Locate the cell with the specified text and output its (X, Y) center coordinate. 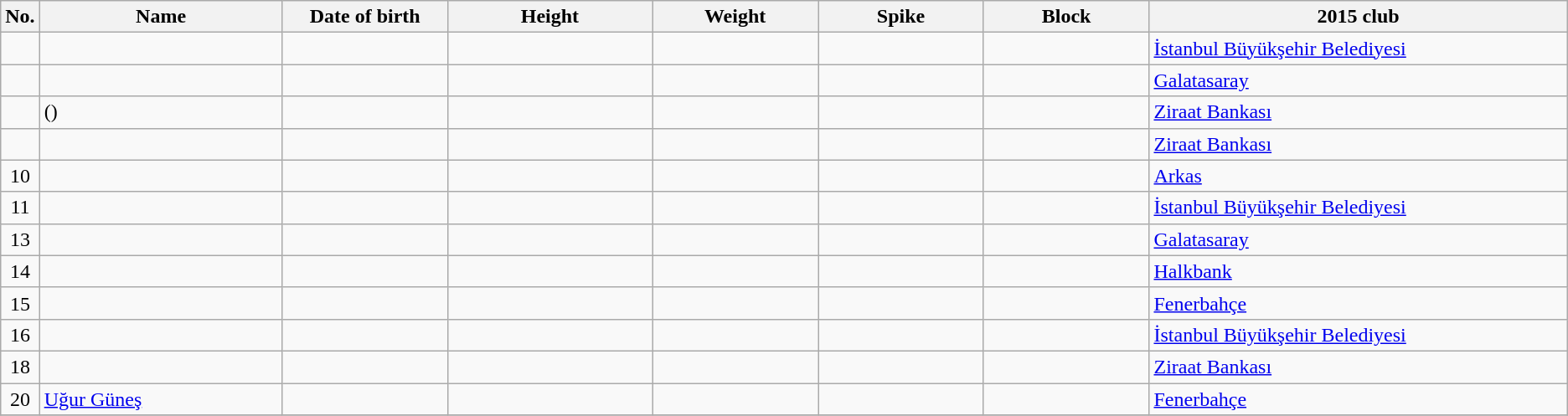
20 (20, 399)
Weight (735, 17)
Spike (901, 17)
11 (20, 208)
No. (20, 17)
Uğur Güneş (161, 399)
15 (20, 303)
13 (20, 239)
14 (20, 271)
Halkbank (1359, 271)
2015 club (1359, 17)
Date of birth (365, 17)
16 (20, 335)
Name (161, 17)
Block (1066, 17)
Arkas (1359, 176)
10 (20, 176)
Height (549, 17)
18 (20, 367)
() (161, 112)
